Capture the cell that displays the provided text and extract its (X, Y) central coordinate. 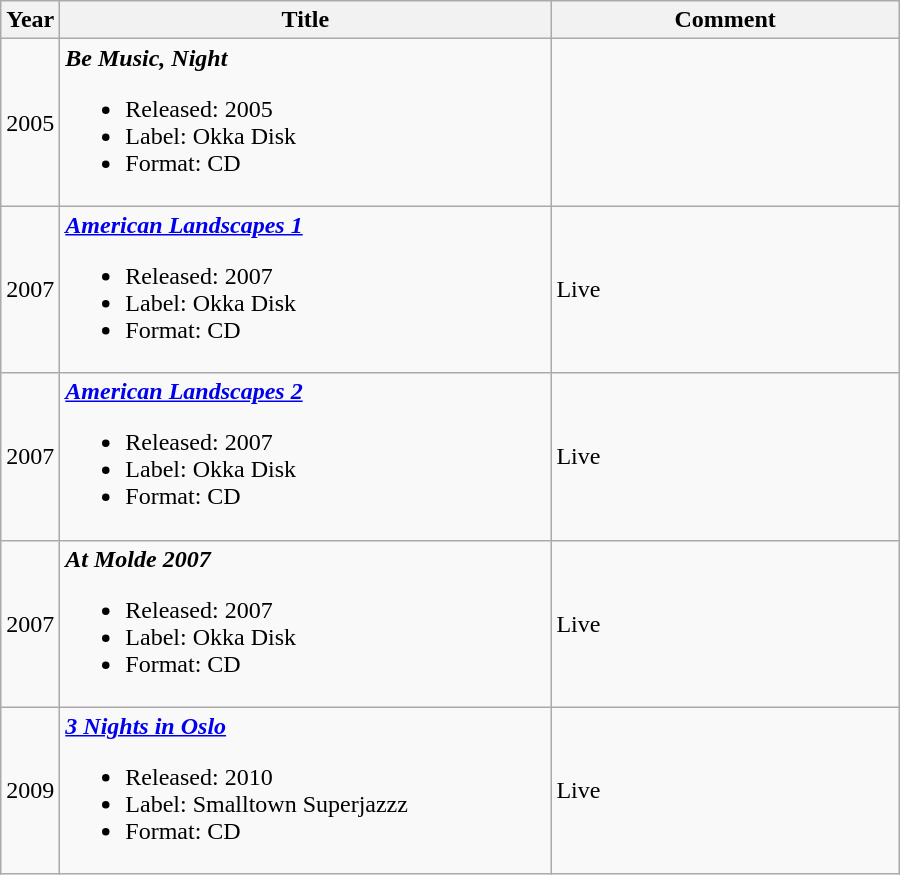
Be Music, NightReleased: 2005Label: Okka Disk Format: CD (306, 122)
American Landscapes 2Released: 2007Label: Okka Disk Format: CD (306, 456)
At Molde 2007Released: 2007Label: Okka Disk Format: CD (306, 624)
2005 (30, 122)
Title (306, 20)
Year (30, 20)
American Landscapes 1Released: 2007Label: Okka Disk Format: CD (306, 290)
2009 (30, 790)
3 Nights in OsloReleased: 2010Label: Smalltown Superjazzz Format: CD (306, 790)
Comment (726, 20)
